Identify which cell holds the provided text, then report its (X, Y) central coordinate. 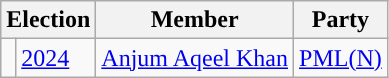
Anjum Aqeel Khan (195, 58)
PML(N) (341, 58)
Election (48, 20)
Party (341, 20)
Member (195, 20)
2024 (56, 58)
